Extract the [X, Y] coordinate from the center of the cell holding the provided text.  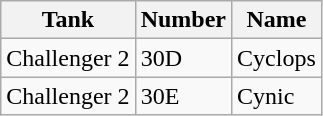
Number [183, 20]
Tank [68, 20]
Cyclops [277, 58]
Cynic [277, 96]
30D [183, 58]
Name [277, 20]
30E [183, 96]
